Return (X, Y) of the center of cell containing provided text 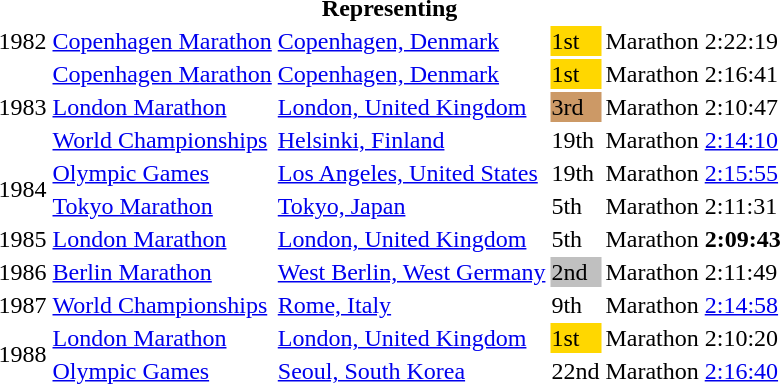
Tokyo, Japan (412, 206)
Berlin Marathon (162, 272)
Tokyo Marathon (162, 206)
West Berlin, West Germany (412, 272)
Helsinki, Finland (412, 140)
2nd (576, 272)
9th (576, 305)
Olympic Games (162, 173)
3rd (576, 107)
Los Angeles, United States (412, 173)
Rome, Italy (412, 305)
